Detect which cell encompasses the target text, then output its (x, y) center coordinate. 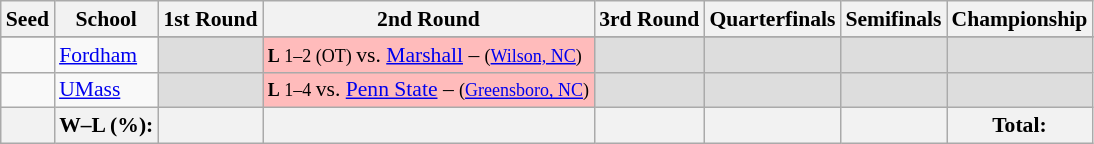
Quarterfinals (772, 19)
Semifinals (893, 19)
L 1–4 vs. Penn State – (Greensboro, NC) (428, 90)
3rd Round (649, 19)
Seed (28, 19)
1st Round (210, 19)
Championship (1020, 19)
Total: (1020, 126)
2nd Round (428, 19)
School (106, 19)
Fordham (106, 55)
W–L (%): (106, 126)
L 1–2 (OT) vs. Marshall – (Wilson, NC) (428, 55)
UMass (106, 90)
